Identify which cell holds the provided text, then report its (X, Y) central coordinate. 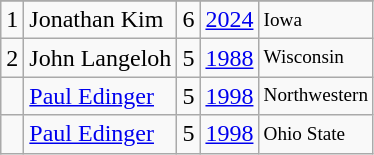
2 (12, 58)
Iowa (316, 20)
John Langeloh (100, 58)
Wisconsin (316, 58)
6 (188, 20)
1 (12, 20)
1988 (230, 58)
Ohio State (316, 134)
Jonathan Kim (100, 20)
2024 (230, 20)
Northwestern (316, 96)
